From the cell containing the given text, extract its center point as (x, y) coordinate. 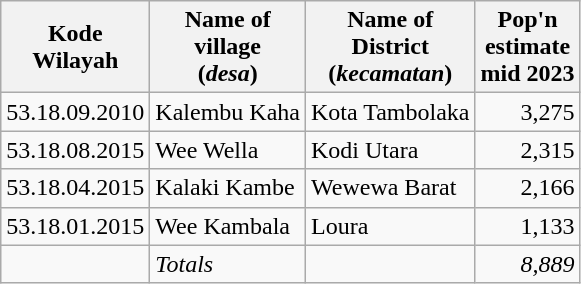
Kota Tambolaka (390, 112)
2,315 (528, 150)
KodeWilayah (76, 47)
2,166 (528, 188)
Pop'nestimatemid 2023 (528, 47)
Kalembu Kaha (228, 112)
Kalaki Kambe (228, 188)
Loura (390, 226)
1,133 (528, 226)
3,275 (528, 112)
53.18.04.2015 (76, 188)
Name ofDistrict(kecamatan) (390, 47)
Wewewa Barat (390, 188)
Wee Wella (228, 150)
Name ofvillage(desa) (228, 47)
Kodi Utara (390, 150)
53.18.01.2015 (76, 226)
53.18.09.2010 (76, 112)
Totals (228, 264)
8,889 (528, 264)
53.18.08.2015 (76, 150)
Wee Kambala (228, 226)
